Provide the [x, y] coordinate of the cell's center where the given text is located.  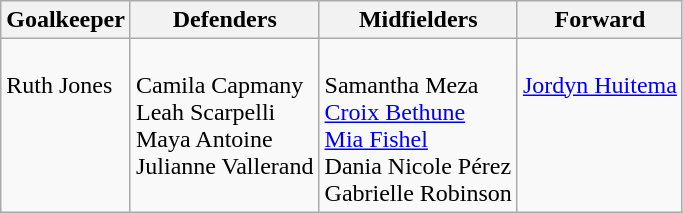
Forward [600, 20]
Midfielders [418, 20]
Jordyn Huitema [600, 126]
Camila Capmany Leah Scarpelli Maya Antoine Julianne Vallerand [224, 126]
Ruth Jones [66, 126]
Defenders [224, 20]
Samantha Meza Croix Bethune Mia Fishel Dania Nicole Pérez Gabrielle Robinson [418, 126]
Goalkeeper [66, 20]
